Capture the cell that displays the provided text and extract its (X, Y) central coordinate. 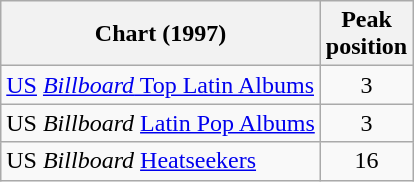
Peakposition (366, 34)
16 (366, 161)
US Billboard Top Latin Albums (161, 85)
Chart (1997) (161, 34)
US Billboard Heatseekers (161, 161)
US Billboard Latin Pop Albums (161, 123)
